Return the (X, Y) coordinate for the center point of the cell that contains the specified text.  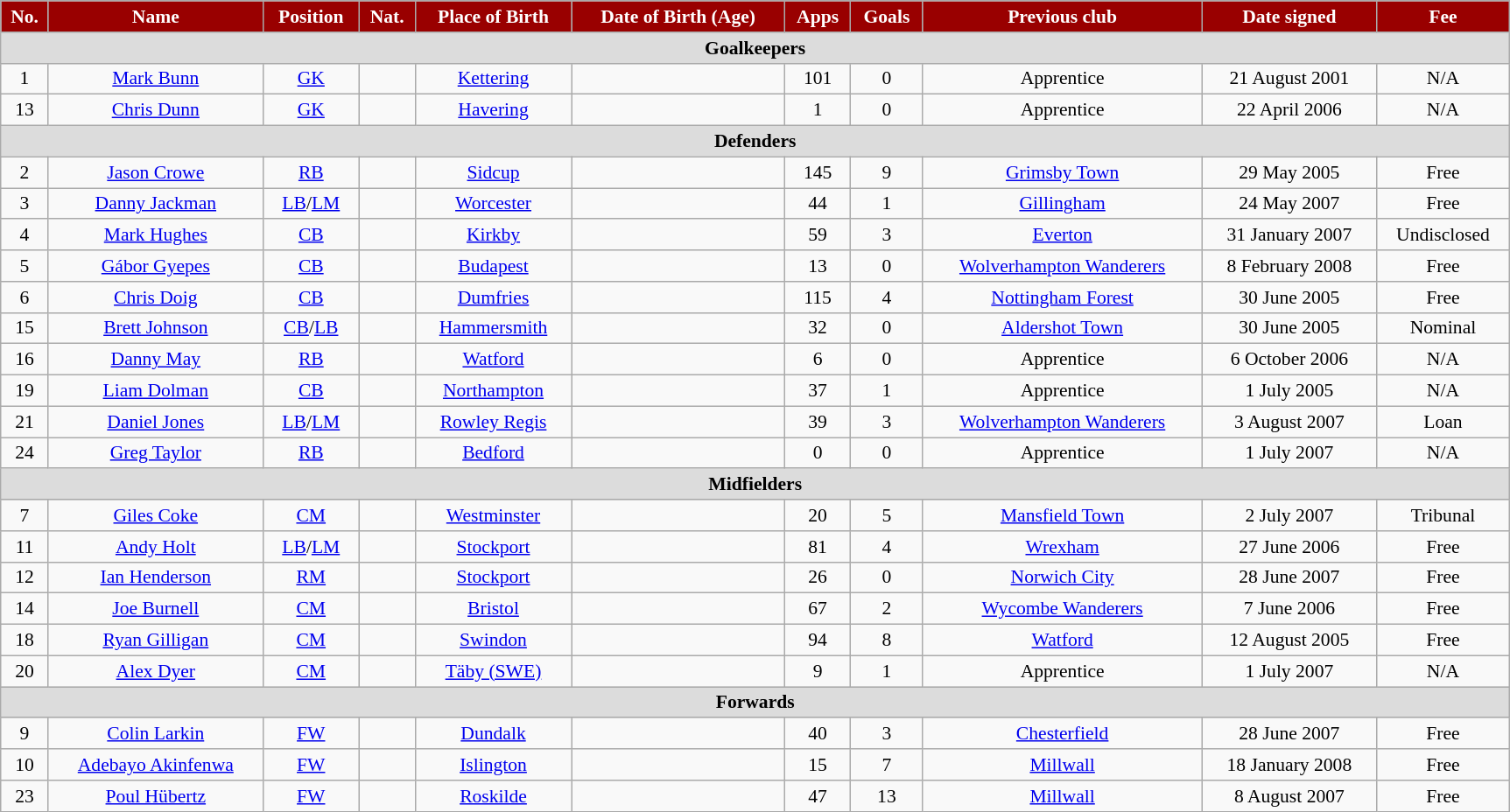
Täby (SWE) (494, 671)
Danny Jackman (156, 204)
Roskilde (494, 796)
Wrexham (1063, 547)
29 May 2005 (1289, 172)
Chesterfield (1063, 734)
Date signed (1289, 17)
Adebayo Akinfenwa (156, 765)
Norwich City (1063, 577)
Daniel Jones (156, 422)
40 (818, 734)
37 (818, 391)
Poul Hübertz (156, 796)
Bristol (494, 609)
Gillingham (1063, 204)
1 July 2005 (1289, 391)
8 (887, 640)
CB/LB (311, 328)
Name (156, 17)
Chris Dunn (156, 110)
24 May 2007 (1289, 204)
Aldershot Town (1063, 328)
12 August 2005 (1289, 640)
Nat. (387, 17)
115 (818, 297)
Position (311, 17)
Alex Dyer (156, 671)
Place of Birth (494, 17)
39 (818, 422)
22 April 2006 (1289, 110)
27 June 2006 (1289, 547)
Swindon (494, 640)
47 (818, 796)
Mark Hughes (156, 235)
Gábor Gyepes (156, 266)
Fee (1443, 17)
24 (25, 453)
Apps (818, 17)
145 (818, 172)
Mark Bunn (156, 79)
67 (818, 609)
Greg Taylor (156, 453)
Brett Johnson (156, 328)
Liam Dolman (156, 391)
Kirkby (494, 235)
Everton (1063, 235)
21 August 2001 (1289, 79)
12 (25, 577)
8 August 2007 (1289, 796)
Andy Holt (156, 547)
18 January 2008 (1289, 765)
Goalkeepers (755, 48)
14 (25, 609)
2 July 2007 (1289, 515)
11 (25, 547)
Rowley Regis (494, 422)
81 (818, 547)
Kettering (494, 79)
Worcester (494, 204)
Islington (494, 765)
Nottingham Forest (1063, 297)
101 (818, 79)
Bedford (494, 453)
26 (818, 577)
18 (25, 640)
Chris Doig (156, 297)
Dundalk (494, 734)
3 August 2007 (1289, 422)
16 (25, 360)
32 (818, 328)
44 (818, 204)
Goals (887, 17)
Mansfield Town (1063, 515)
Previous club (1063, 17)
6 October 2006 (1289, 360)
Westminster (494, 515)
31 January 2007 (1289, 235)
19 (25, 391)
Nominal (1443, 328)
8 February 2008 (1289, 266)
94 (818, 640)
59 (818, 235)
7 June 2006 (1289, 609)
21 (25, 422)
Wycombe Wanderers (1063, 609)
Joe Burnell (156, 609)
Undisclosed (1443, 235)
Havering (494, 110)
Danny May (156, 360)
RM (311, 577)
Colin Larkin (156, 734)
Midfielders (755, 485)
Sidcup (494, 172)
Forwards (755, 703)
Dumfries (494, 297)
Date of Birth (Age) (678, 17)
23 (25, 796)
Grimsby Town (1063, 172)
No. (25, 17)
Defenders (755, 142)
Jason Crowe (156, 172)
Tribunal (1443, 515)
Ian Henderson (156, 577)
Northampton (494, 391)
Giles Coke (156, 515)
10 (25, 765)
Hammersmith (494, 328)
Budapest (494, 266)
Loan (1443, 422)
Ryan Gilligan (156, 640)
